Capture the cell that displays the provided text and extract its (x, y) central coordinate. 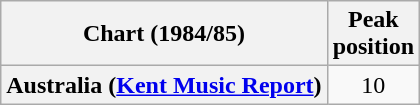
Chart (1984/85) (164, 34)
10 (373, 85)
Australia (Kent Music Report) (164, 85)
Peakposition (373, 34)
